Search for the cell housing the specified text and yield its [x, y] center coordinate. 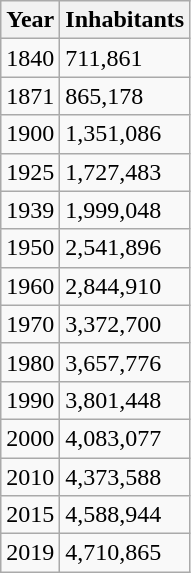
Year [30, 20]
4,588,944 [125, 515]
1,999,048 [125, 210]
1990 [30, 400]
2010 [30, 477]
1,351,086 [125, 134]
1939 [30, 210]
2,844,910 [125, 286]
2,541,896 [125, 248]
2019 [30, 553]
4,710,865 [125, 553]
4,373,588 [125, 477]
2000 [30, 438]
1,727,483 [125, 172]
2015 [30, 515]
1900 [30, 134]
Inhabitants [125, 20]
1970 [30, 324]
1871 [30, 96]
1840 [30, 58]
3,657,776 [125, 362]
1950 [30, 248]
3,801,448 [125, 400]
3,372,700 [125, 324]
4,083,077 [125, 438]
865,178 [125, 96]
1925 [30, 172]
711,861 [125, 58]
1980 [30, 362]
1960 [30, 286]
